Detect which cell encompasses the target text, then output its [x, y] center coordinate. 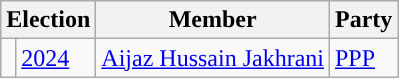
2024 [56, 58]
Member [213, 20]
Election [48, 20]
PPP [363, 58]
Party [363, 20]
Aijaz Hussain Jakhrani [213, 58]
